Provide the [X, Y] coordinate of the cell's center where the given text is located.  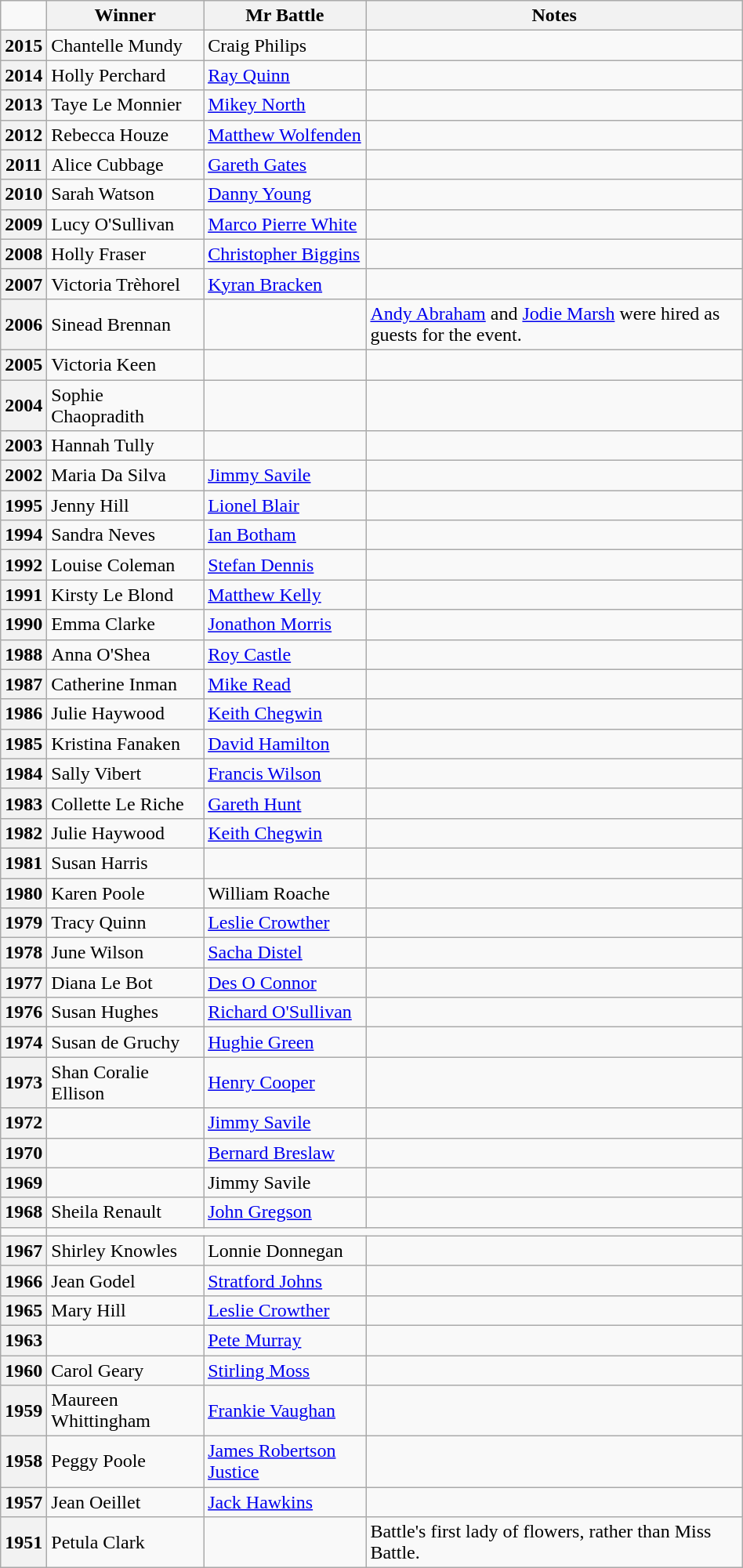
1977 [24, 983]
Petula Clark [125, 1542]
Jean Godel [125, 1280]
Sacha Distel [285, 953]
Danny Young [285, 194]
Shan Coralie Ellison [125, 1083]
Hughie Green [285, 1042]
Kirsty Le Blond [125, 595]
Catherine Inman [125, 684]
1986 [24, 714]
Marco Pierre White [285, 224]
Craig Philips [285, 45]
Taye Le Monnier [125, 105]
Sheila Renault [125, 1212]
1963 [24, 1340]
1994 [24, 535]
Mary Hill [125, 1310]
Susan de Gruchy [125, 1042]
Louise Coleman [125, 565]
Peggy Poole [125, 1462]
Richard O'Sullivan [285, 1012]
1958 [24, 1462]
Ray Quinn [285, 75]
Andy Abraham and Jodie Marsh were hired as guests for the event. [554, 324]
1969 [24, 1182]
Chantelle Mundy [125, 45]
Susan Hughes [125, 1012]
1981 [24, 863]
Lionel Blair [285, 505]
1985 [24, 744]
2003 [24, 446]
Sarah Watson [125, 194]
Jack Hawkins [285, 1502]
1966 [24, 1280]
1983 [24, 803]
John Gregson [285, 1212]
Frankie Vaughan [285, 1410]
2007 [24, 284]
Des O Connor [285, 983]
Holly Fraser [125, 254]
Jean Oeillet [125, 1502]
1972 [24, 1123]
1990 [24, 625]
Carol Geary [125, 1371]
Collette Le Riche [125, 803]
Sinead Brennan [125, 324]
1973 [24, 1083]
Diana Le Bot [125, 983]
1970 [24, 1153]
Christopher Biggins [285, 254]
1960 [24, 1371]
Shirley Knowles [125, 1251]
Sophie Chaopradith [125, 404]
David Hamilton [285, 744]
Karen Poole [125, 893]
Maria Da Silva [125, 476]
Roy Castle [285, 654]
1974 [24, 1042]
Sally Vibert [125, 773]
1988 [24, 654]
1968 [24, 1212]
Mikey North [285, 105]
1991 [24, 595]
Emma Clarke [125, 625]
1957 [24, 1502]
Maureen Whittingham [125, 1410]
2008 [24, 254]
2005 [24, 364]
Stefan Dennis [285, 565]
1976 [24, 1012]
Hannah Tully [125, 446]
1965 [24, 1310]
2006 [24, 324]
Battle's first lady of flowers, rather than Miss Battle. [554, 1542]
Ian Botham [285, 535]
1979 [24, 923]
1980 [24, 893]
James Robertson Justice [285, 1462]
2009 [24, 224]
2002 [24, 476]
Mr Battle [285, 16]
1987 [24, 684]
Gareth Hunt [285, 803]
Gareth Gates [285, 165]
Alice Cubbage [125, 165]
Jonathon Morris [285, 625]
1982 [24, 833]
Notes [554, 16]
2013 [24, 105]
Holly Perchard [125, 75]
Lucy O'Sullivan [125, 224]
2004 [24, 404]
Mike Read [285, 684]
Stratford Johns [285, 1280]
1995 [24, 505]
2010 [24, 194]
1951 [24, 1542]
Kyran Bracken [285, 284]
Victoria Keen [125, 364]
2015 [24, 45]
Kristina Fanaken [125, 744]
William Roache [285, 893]
1959 [24, 1410]
Francis Wilson [285, 773]
Anna O'Shea [125, 654]
Susan Harris [125, 863]
2011 [24, 165]
1992 [24, 565]
Matthew Wolfenden [285, 135]
2012 [24, 135]
2014 [24, 75]
June Wilson [125, 953]
Pete Murray [285, 1340]
Bernard Breslaw [285, 1153]
Victoria Trèhorel [125, 284]
Winner [125, 16]
Stirling Moss [285, 1371]
Tracy Quinn [125, 923]
Sandra Neves [125, 535]
Henry Cooper [285, 1083]
1978 [24, 953]
Lonnie Donnegan [285, 1251]
1967 [24, 1251]
Rebecca Houze [125, 135]
Matthew Kelly [285, 595]
Jenny Hill [125, 505]
1984 [24, 773]
